Search for the cell housing the specified text and yield its (X, Y) center coordinate. 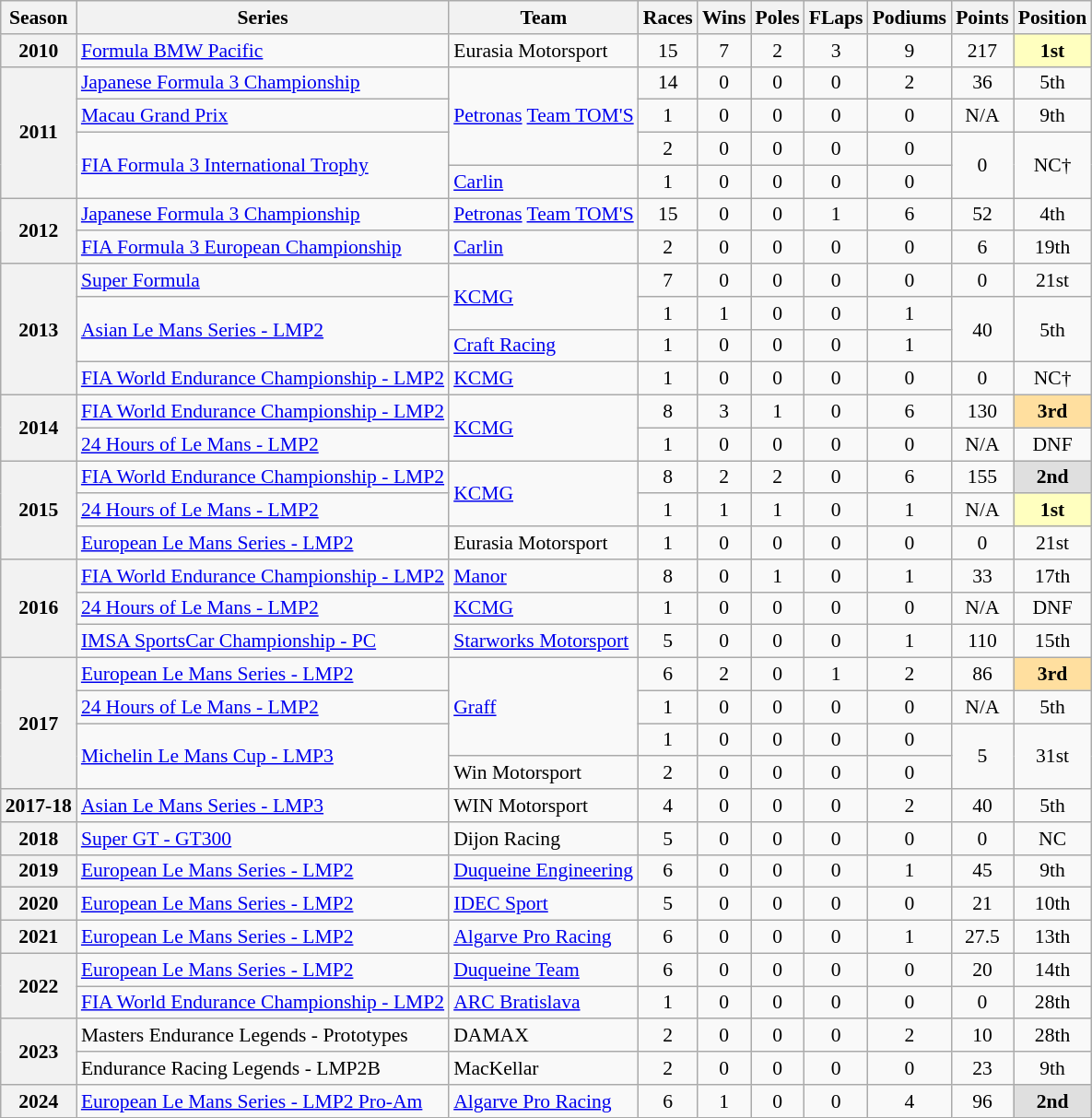
Starworks Motorsport (544, 641)
10 (982, 1036)
ARC Bratislava (544, 1003)
Wins (724, 18)
FLaps (837, 18)
Super Formula (263, 280)
2014 (39, 428)
Series (263, 18)
FIA Formula 3 International Trophy (263, 166)
27.5 (982, 937)
13th (1052, 937)
2016 (39, 608)
Endurance Racing Legends - LMP2B (263, 1068)
20 (982, 970)
86 (982, 675)
45 (982, 871)
130 (982, 412)
2018 (39, 839)
14 (668, 83)
2015 (39, 511)
110 (982, 641)
31st (1052, 756)
2010 (39, 51)
Graff (544, 708)
FIA Formula 3 European Championship (263, 248)
2011 (39, 132)
DAMAX (544, 1036)
Macau Grand Prix (263, 116)
Position (1052, 18)
2023 (39, 1053)
15th (1052, 641)
217 (982, 51)
2024 (39, 1101)
Michelin Le Mans Cup - LMP3 (263, 756)
Formula BMW Pacific (263, 51)
Poles (778, 18)
Manor (544, 576)
2013 (39, 329)
52 (982, 215)
Season (39, 18)
2019 (39, 871)
4th (1052, 215)
Races (668, 18)
IDEC Sport (544, 904)
33 (982, 576)
MacKellar (544, 1068)
Craft Racing (544, 346)
WIN Motorsport (544, 806)
European Le Mans Series - LMP2 Pro-Am (263, 1101)
23 (982, 1068)
Podiums (910, 18)
155 (982, 477)
21 (982, 904)
Super GT - GT300 (263, 839)
Team (544, 18)
Asian Le Mans Series - LMP2 (263, 330)
2021 (39, 937)
IMSA SportsCar Championship - PC (263, 641)
Duqueine Engineering (544, 871)
19th (1052, 248)
Win Motorsport (544, 773)
Masters Endurance Legends - Prototypes (263, 1036)
14th (1052, 970)
2017-18 (39, 806)
36 (982, 83)
2022 (39, 986)
2012 (39, 230)
Points (982, 18)
10th (1052, 904)
2020 (39, 904)
9 (910, 51)
2017 (39, 724)
96 (982, 1101)
Dijon Racing (544, 839)
Asian Le Mans Series - LMP3 (263, 806)
Duqueine Team (544, 970)
17th (1052, 576)
NC (1052, 839)
